Return the [X, Y] coordinate for the center point of the cell that contains the specified text.  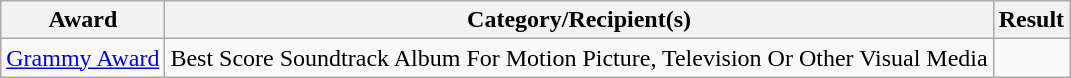
Award [83, 20]
Category/Recipient(s) [579, 20]
Grammy Award [83, 58]
Result [1031, 20]
Best Score Soundtrack Album For Motion Picture, Television Or Other Visual Media [579, 58]
